For the text-containing cell, return its midpoint in (X, Y) coordinate format. 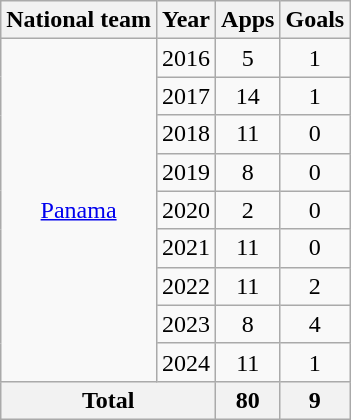
2019 (186, 172)
2021 (186, 248)
Total (108, 400)
Panama (79, 210)
80 (248, 400)
Apps (248, 20)
9 (315, 400)
2020 (186, 210)
2017 (186, 96)
2018 (186, 134)
Goals (315, 20)
2023 (186, 324)
2016 (186, 58)
2024 (186, 362)
2022 (186, 286)
14 (248, 96)
Year (186, 20)
National team (79, 20)
4 (315, 324)
5 (248, 58)
